Capture the cell that displays the provided text and extract its [X, Y] central coordinate. 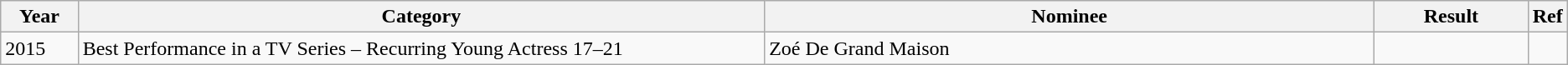
2015 [39, 48]
Year [39, 17]
Zoé De Grand Maison [1070, 48]
Result [1452, 17]
Category [421, 17]
Best Performance in a TV Series – Recurring Young Actress 17–21 [421, 48]
Nominee [1070, 17]
Ref [1548, 17]
